Return the [x, y] coordinate for the center point of the cell that contains the specified text.  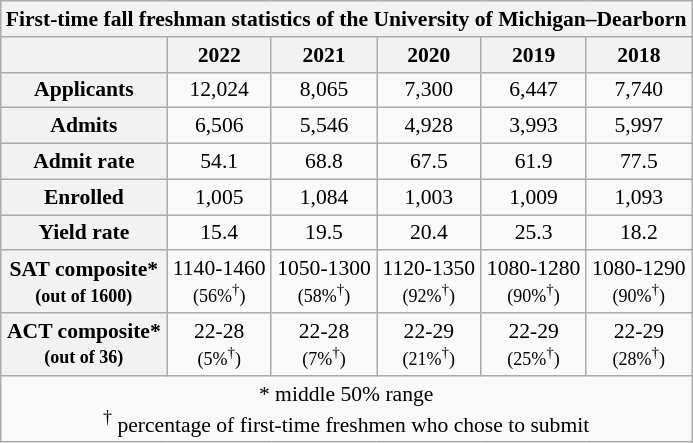
2022 [219, 54]
8,065 [324, 90]
22-29(25%†) [534, 344]
18.2 [638, 232]
First-time fall freshman statistics of the University of Michigan–Dearborn [346, 19]
2020 [429, 54]
20.4 [429, 232]
* middle 50% range † percentage of first-time freshmen who chose to submit [346, 408]
68.8 [324, 161]
2018 [638, 54]
Yield rate [84, 232]
6,447 [534, 90]
1,009 [534, 197]
61.9 [534, 161]
3,993 [534, 126]
SAT composite*(out of 1600) [84, 282]
25.3 [534, 232]
15.4 [219, 232]
1,084 [324, 197]
7,740 [638, 90]
1140-1460(56%†) [219, 282]
19.5 [324, 232]
1,003 [429, 197]
5,997 [638, 126]
1080-1290(90%†) [638, 282]
1080-1280(90%†) [534, 282]
2021 [324, 54]
4,928 [429, 126]
77.5 [638, 161]
12,024 [219, 90]
22-29(28%†) [638, 344]
Admits [84, 126]
ACT composite*(out of 36) [84, 344]
22-29(21%†) [429, 344]
1120-1350(92%†) [429, 282]
54.1 [219, 161]
67.5 [429, 161]
Applicants [84, 90]
22-28(7%†) [324, 344]
2019 [534, 54]
Admit rate [84, 161]
1050-1300(58%†) [324, 282]
6,506 [219, 126]
1,093 [638, 197]
22-28(5%†) [219, 344]
Enrolled [84, 197]
1,005 [219, 197]
7,300 [429, 90]
5,546 [324, 126]
